Find where the given text appears and provide that cell's center as [X, Y] coordinate. 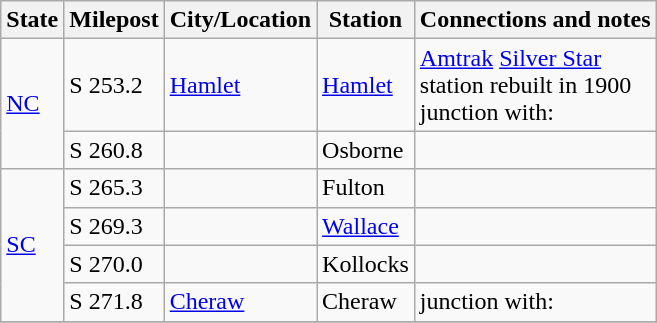
Osborne [366, 150]
Connections and notes [535, 20]
S 265.3 [114, 188]
Kollocks [366, 264]
S 271.8 [114, 302]
S 270.0 [114, 264]
NC [32, 104]
State [32, 20]
S 253.2 [114, 85]
Wallace [366, 226]
SC [32, 245]
Milepost [114, 20]
Amtrak Silver Starstation rebuilt in 1900junction with: [535, 85]
S 260.8 [114, 150]
S 269.3 [114, 226]
Fulton [366, 188]
junction with: [535, 302]
Station [366, 20]
City/Location [240, 20]
